Identify which cell holds the provided text, then report its [X, Y] central coordinate. 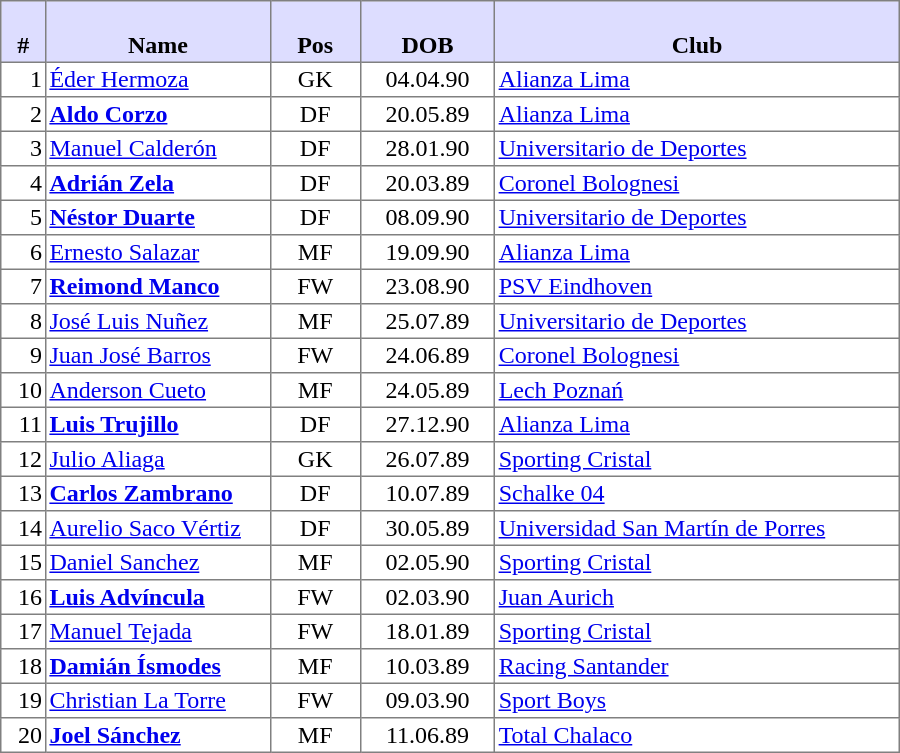
10 [24, 390]
28.01.90 [428, 148]
Joel Sánchez [158, 735]
Ernesto Salazar [158, 252]
PSV Eindhoven [697, 286]
Pos [315, 32]
Total Chalaco [697, 735]
02.03.90 [428, 597]
# [24, 32]
25.07.89 [428, 321]
Racing Santander [697, 666]
Universidad San Martín de Porres [697, 528]
1 [24, 79]
20.03.89 [428, 183]
15 [24, 562]
12 [24, 459]
Anderson Cueto [158, 390]
Julio Aliaga [158, 459]
2 [24, 114]
Juan José Barros [158, 355]
30.05.89 [428, 528]
Aldo Corzo [158, 114]
Reimond Manco [158, 286]
Luis Trujillo [158, 424]
19.09.90 [428, 252]
6 [24, 252]
10.07.89 [428, 493]
16 [24, 597]
Néstor Duarte [158, 217]
Adrián Zela [158, 183]
20.05.89 [428, 114]
17 [24, 631]
27.12.90 [428, 424]
13 [24, 493]
10.03.89 [428, 666]
5 [24, 217]
Lech Poznań [697, 390]
08.09.90 [428, 217]
18 [24, 666]
23.08.90 [428, 286]
7 [24, 286]
11.06.89 [428, 735]
Manuel Calderón [158, 148]
8 [24, 321]
20 [24, 735]
Daniel Sanchez [158, 562]
DOB [428, 32]
Luis Advíncula [158, 597]
04.04.90 [428, 79]
26.07.89 [428, 459]
Sport Boys [697, 700]
19 [24, 700]
02.05.90 [428, 562]
24.06.89 [428, 355]
Christian La Torre [158, 700]
09.03.90 [428, 700]
Club [697, 32]
Damián Ísmodes [158, 666]
14 [24, 528]
Aurelio Saco Vértiz [158, 528]
18.01.89 [428, 631]
Éder Hermoza [158, 79]
3 [24, 148]
Name [158, 32]
Carlos Zambrano [158, 493]
11 [24, 424]
24.05.89 [428, 390]
Schalke 04 [697, 493]
9 [24, 355]
4 [24, 183]
Manuel Tejada [158, 631]
José Luis Nuñez [158, 321]
Juan Aurich [697, 597]
